Return the [x, y] coordinate for the center point of the cell that contains the specified text.  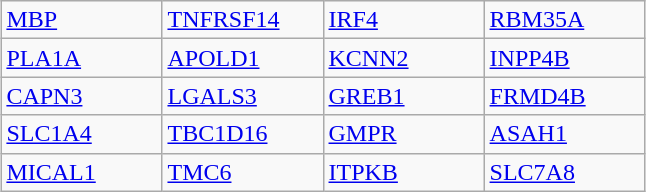
APOLD1 [242, 58]
ITPKB [404, 172]
INPP4B [564, 58]
MICAL1 [82, 172]
SLC1A4 [82, 134]
CAPN3 [82, 96]
RBM35A [564, 20]
PLA1A [82, 58]
FRMD4B [564, 96]
IRF4 [404, 20]
TNFRSF14 [242, 20]
ASAH1 [564, 134]
GREB1 [404, 96]
KCNN2 [404, 58]
GMPR [404, 134]
TMC6 [242, 172]
TBC1D16 [242, 134]
LGALS3 [242, 96]
SLC7A8 [564, 172]
MBP [82, 20]
